Output the [X, Y] coordinate of the center of the cell containing the given text.  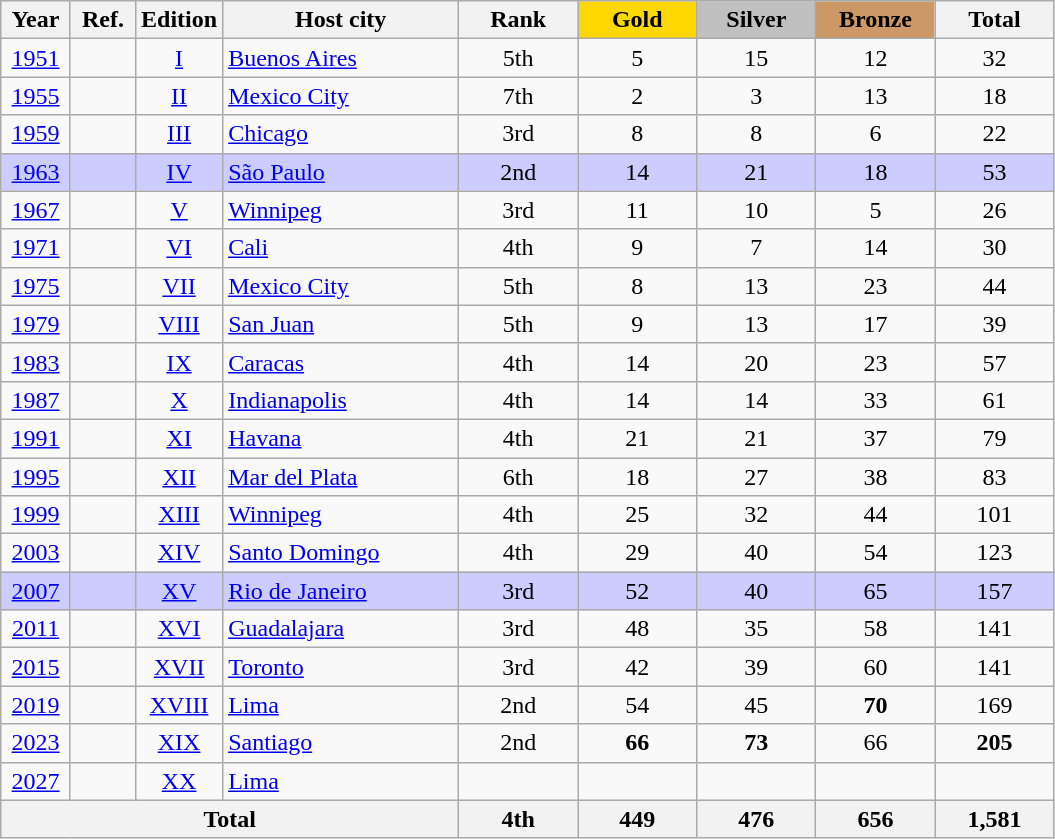
XVIII [180, 705]
11 [638, 210]
XIV [180, 553]
Santo Domingo [341, 553]
Indianapolis [341, 400]
1979 [36, 324]
III [180, 134]
42 [638, 667]
1971 [36, 248]
Bronze [876, 20]
7th [518, 96]
12 [876, 58]
1991 [36, 438]
1975 [36, 286]
1987 [36, 400]
169 [994, 705]
Mar del Plata [341, 477]
Chicago [341, 134]
XVII [180, 667]
XI [180, 438]
IX [180, 362]
1963 [36, 172]
1983 [36, 362]
53 [994, 172]
XIII [180, 515]
656 [876, 819]
Buenos Aires [341, 58]
Toronto [341, 667]
Cali [341, 248]
101 [994, 515]
Havana [341, 438]
1955 [36, 96]
1,581 [994, 819]
1967 [36, 210]
Santiago [341, 743]
2011 [36, 629]
Edition [180, 20]
57 [994, 362]
3 [756, 96]
79 [994, 438]
XX [180, 781]
2003 [36, 553]
6th [518, 477]
2015 [36, 667]
XII [180, 477]
22 [994, 134]
20 [756, 362]
San Juan [341, 324]
60 [876, 667]
35 [756, 629]
48 [638, 629]
38 [876, 477]
205 [994, 743]
2007 [36, 591]
Rank [518, 20]
52 [638, 591]
Ref. [102, 20]
Guadalajara [341, 629]
2023 [36, 743]
26 [994, 210]
476 [756, 819]
37 [876, 438]
VIII [180, 324]
65 [876, 591]
1959 [36, 134]
10 [756, 210]
27 [756, 477]
XV [180, 591]
VI [180, 248]
7 [756, 248]
58 [876, 629]
São Paulo [341, 172]
2027 [36, 781]
IV [180, 172]
30 [994, 248]
61 [994, 400]
1999 [36, 515]
X [180, 400]
1995 [36, 477]
45 [756, 705]
Gold [638, 20]
29 [638, 553]
XIX [180, 743]
70 [876, 705]
17 [876, 324]
1951 [36, 58]
Rio de Janeiro [341, 591]
33 [876, 400]
83 [994, 477]
Host city [341, 20]
449 [638, 819]
Year [36, 20]
VII [180, 286]
V [180, 210]
I [180, 58]
Silver [756, 20]
25 [638, 515]
Caracas [341, 362]
XVI [180, 629]
2 [638, 96]
157 [994, 591]
II [180, 96]
123 [994, 553]
6 [876, 134]
15 [756, 58]
73 [756, 743]
2019 [36, 705]
